Capture the cell that displays the provided text and extract its (X, Y) central coordinate. 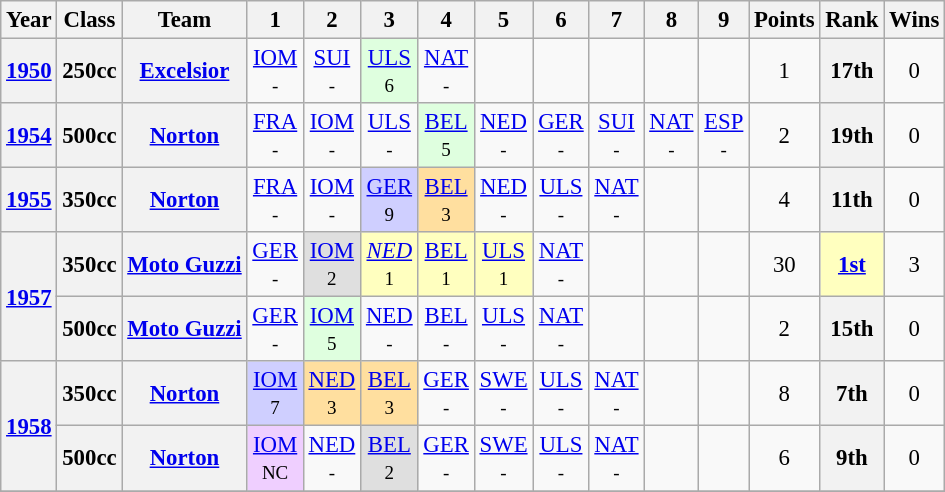
ULS1 (504, 264)
Wins (914, 20)
Excelsior (184, 72)
BEL2 (390, 458)
17th (852, 72)
1958 (29, 426)
BEL5 (446, 136)
IOM2 (332, 264)
IOMNC (275, 458)
5 (504, 20)
1957 (29, 296)
1950 (29, 72)
30 (784, 264)
BEL1 (446, 264)
7th (852, 394)
9 (724, 20)
Class (90, 20)
Rank (852, 20)
7 (616, 20)
11th (852, 200)
Year (29, 20)
NED1 (390, 264)
1st (852, 264)
Team (184, 20)
IOM7 (275, 394)
ULS6 (390, 72)
9th (852, 458)
1954 (29, 136)
250cc (90, 72)
NED3 (332, 394)
Points (784, 20)
1955 (29, 200)
BEL- (446, 330)
15th (852, 330)
ESP- (724, 136)
IOM5 (332, 330)
GER9 (390, 200)
19th (852, 136)
